For the text-containing cell, return its midpoint in [X, Y] coordinate format. 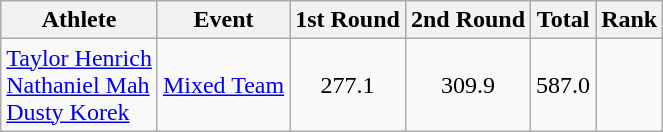
Event [223, 20]
309.9 [468, 85]
587.0 [564, 85]
Athlete [80, 20]
Rank [630, 20]
Mixed Team [223, 85]
Total [564, 20]
277.1 [348, 85]
Taylor HenrichNathaniel MahDusty Korek [80, 85]
1st Round [348, 20]
2nd Round [468, 20]
